For the text-containing cell, return its midpoint in [x, y] coordinate format. 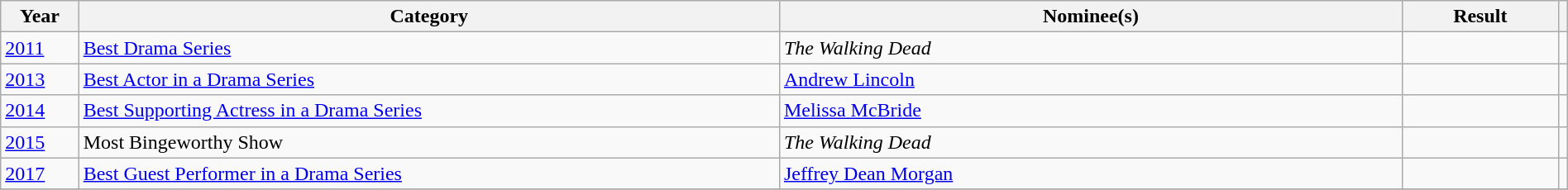
Best Supporting Actress in a Drama Series [428, 111]
Year [40, 17]
Category [428, 17]
2013 [40, 79]
Andrew Lincoln [1090, 79]
Most Bingeworthy Show [428, 142]
2011 [40, 48]
Best Drama Series [428, 48]
Nominee(s) [1090, 17]
Melissa McBride [1090, 111]
2015 [40, 142]
2014 [40, 111]
Best Actor in a Drama Series [428, 79]
Result [1480, 17]
Best Guest Performer in a Drama Series [428, 173]
Jeffrey Dean Morgan [1090, 173]
2017 [40, 173]
